Provide the (X, Y) coordinate of the cell's center where the given text is located.  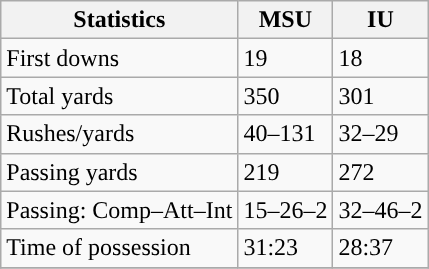
32–46–2 (380, 210)
Statistics (120, 20)
Total yards (120, 96)
272 (380, 172)
219 (286, 172)
32–29 (380, 134)
Time of possession (120, 248)
IU (380, 20)
40–131 (286, 134)
19 (286, 58)
350 (286, 96)
15–26–2 (286, 210)
Passing: Comp–Att–Int (120, 210)
301 (380, 96)
31:23 (286, 248)
Passing yards (120, 172)
First downs (120, 58)
Rushes/yards (120, 134)
18 (380, 58)
28:37 (380, 248)
MSU (286, 20)
